Provide the [x, y] coordinate of the cell's center where the given text is located.  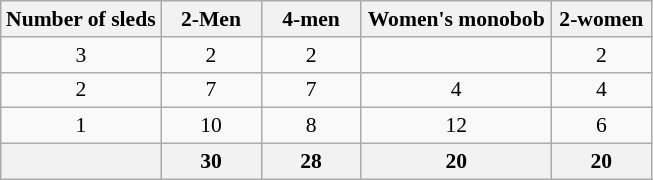
28 [311, 162]
10 [211, 126]
1 [81, 126]
2-women [601, 19]
30 [211, 162]
4-men [311, 19]
2-Men [211, 19]
3 [81, 55]
12 [456, 126]
8 [311, 126]
Women's monobob [456, 19]
6 [601, 126]
Number of sleds [81, 19]
